Identify which cell holds the provided text, then report its (x, y) central coordinate. 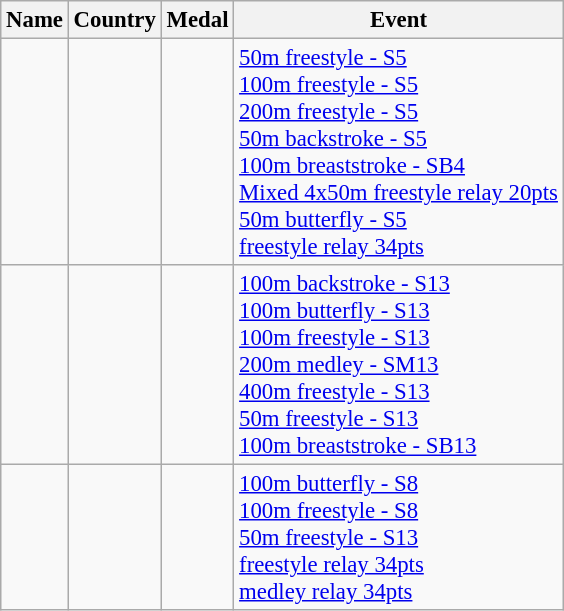
Medal (198, 20)
Name (35, 20)
100m backstroke - S13 100m butterfly - S13100m freestyle - S13 200m medley - SM13400m freestyle - S1350m freestyle - S13 100m breaststroke - SB13 (398, 365)
Event (398, 20)
100m butterfly - S8 100m freestyle - S850m freestyle - S13 freestyle relay 34pts medley relay 34pts (398, 538)
Country (114, 20)
